Extract the [x, y] coordinate from the center of the cell holding the provided text.  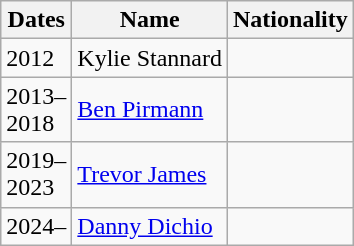
Name [150, 20]
Dates [36, 20]
2013–2018 [36, 110]
Trevor James [150, 174]
2012 [36, 58]
Nationality [291, 20]
Ben Pirmann [150, 110]
2024– [36, 226]
Danny Dichio [150, 226]
2019–2023 [36, 174]
Kylie Stannard [150, 58]
